Identify which cell holds the provided text, then report its (x, y) central coordinate. 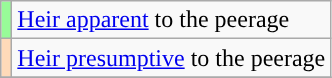
Heir presumptive to the peerage (172, 58)
Heir apparent to the peerage (172, 20)
